Return [x, y] of the center of cell containing provided text 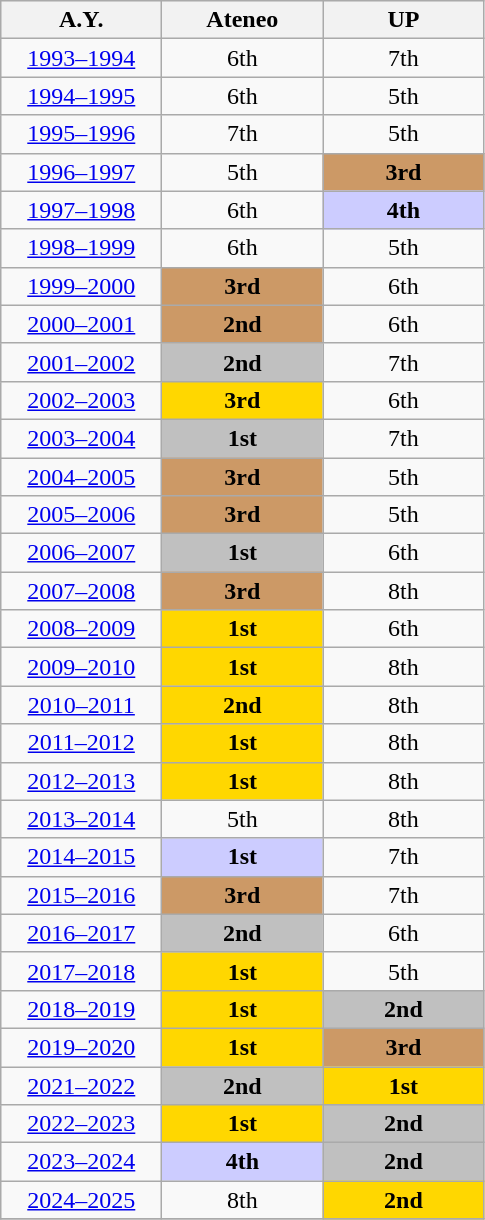
2002–2003 [82, 400]
1999–2000 [82, 286]
2015–2016 [82, 895]
2003–2004 [82, 438]
1998–1999 [82, 248]
2004–2005 [82, 477]
2008–2009 [82, 629]
2011–2012 [82, 743]
2007–2008 [82, 591]
2001–2002 [82, 362]
2019–2020 [82, 1047]
2014–2015 [82, 857]
2005–2006 [82, 515]
2013–2014 [82, 819]
2023–2024 [82, 1162]
1996–1997 [82, 172]
2021–2022 [82, 1085]
2018–2019 [82, 1009]
1993–1994 [82, 58]
2012–2013 [82, 781]
A.Y. [82, 20]
2024–2025 [82, 1200]
1995–1996 [82, 134]
2010–2011 [82, 705]
1997–1998 [82, 210]
2017–2018 [82, 971]
2009–2010 [82, 667]
2000–2001 [82, 324]
Ateneo [242, 20]
2016–2017 [82, 933]
1994–1995 [82, 96]
2006–2007 [82, 553]
2022–2023 [82, 1124]
UP [404, 20]
